Identify which cell holds the provided text, then report its [x, y] central coordinate. 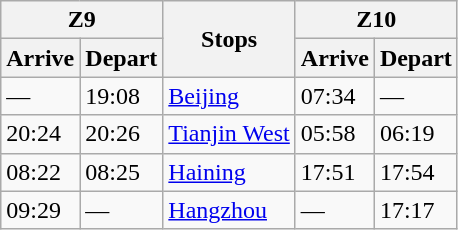
19:08 [122, 96]
05:58 [334, 134]
Hangzhou [229, 210]
17:17 [416, 210]
20:24 [40, 134]
Z10 [376, 20]
07:34 [334, 96]
09:29 [40, 210]
Beijing [229, 96]
08:25 [122, 172]
Tianjin West [229, 134]
Stops [229, 39]
Z9 [82, 20]
08:22 [40, 172]
20:26 [122, 134]
17:51 [334, 172]
Haining [229, 172]
06:19 [416, 134]
17:54 [416, 172]
